Identify which cell holds the provided text, then report its [X, Y] central coordinate. 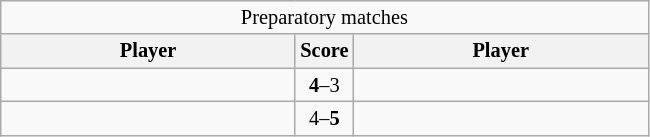
4–5 [324, 118]
Preparatory matches [324, 17]
4–3 [324, 85]
Score [324, 51]
